Search for the cell housing the specified text and yield its (x, y) center coordinate. 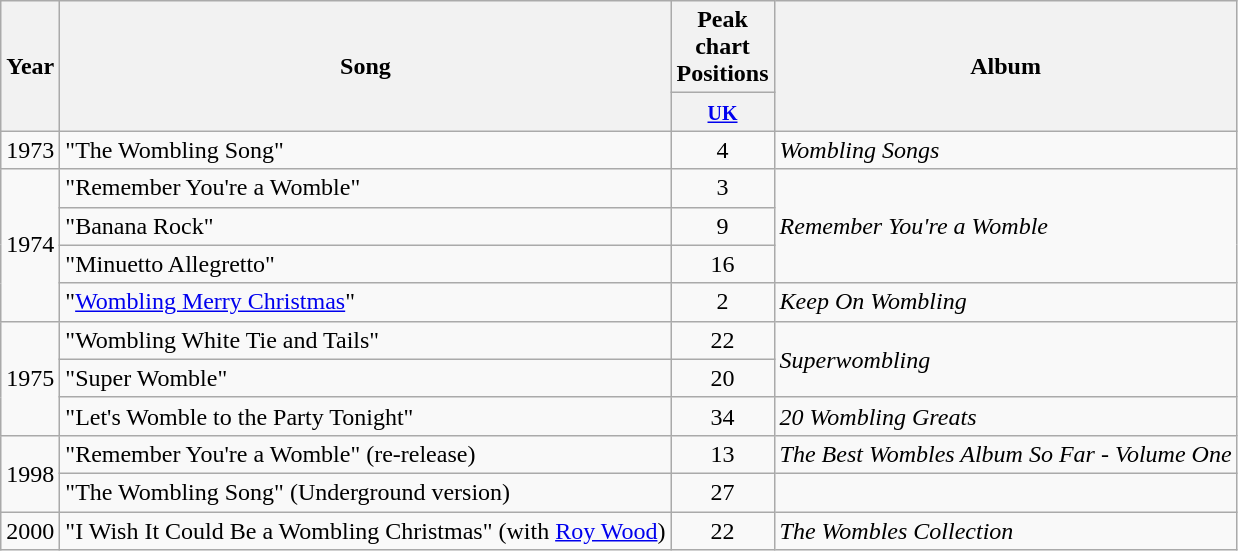
Wombling Songs (1006, 150)
Remember You're a Womble (1006, 226)
Peak chart Positions (722, 47)
Superwombling (1006, 359)
"I Wish It Could Be a Wombling Christmas" (with Roy Wood) (366, 531)
"Remember You're a Womble" (re-release) (366, 454)
"The Wombling Song" (366, 150)
13 (722, 454)
"Super Womble" (366, 378)
20 Wombling Greats (1006, 416)
"Minuetto Allegretto" (366, 264)
UK (722, 112)
9 (722, 226)
Year (30, 66)
1975 (30, 378)
"Wombling White Tie and Tails" (366, 340)
1973 (30, 150)
34 (722, 416)
16 (722, 264)
Keep On Wombling (1006, 302)
20 (722, 378)
"The Wombling Song" (Underground version) (366, 492)
3 (722, 188)
"Wombling Merry Christmas" (366, 302)
"Remember You're a Womble" (366, 188)
1998 (30, 473)
Song (366, 66)
4 (722, 150)
27 (722, 492)
2000 (30, 531)
1974 (30, 245)
2 (722, 302)
"Banana Rock" (366, 226)
The Wombles Collection (1006, 531)
The Best Wombles Album So Far - Volume One (1006, 454)
Album (1006, 66)
"Let's Womble to the Party Tonight" (366, 416)
